Extract the [X, Y] coordinate from the center of the cell holding the provided text.  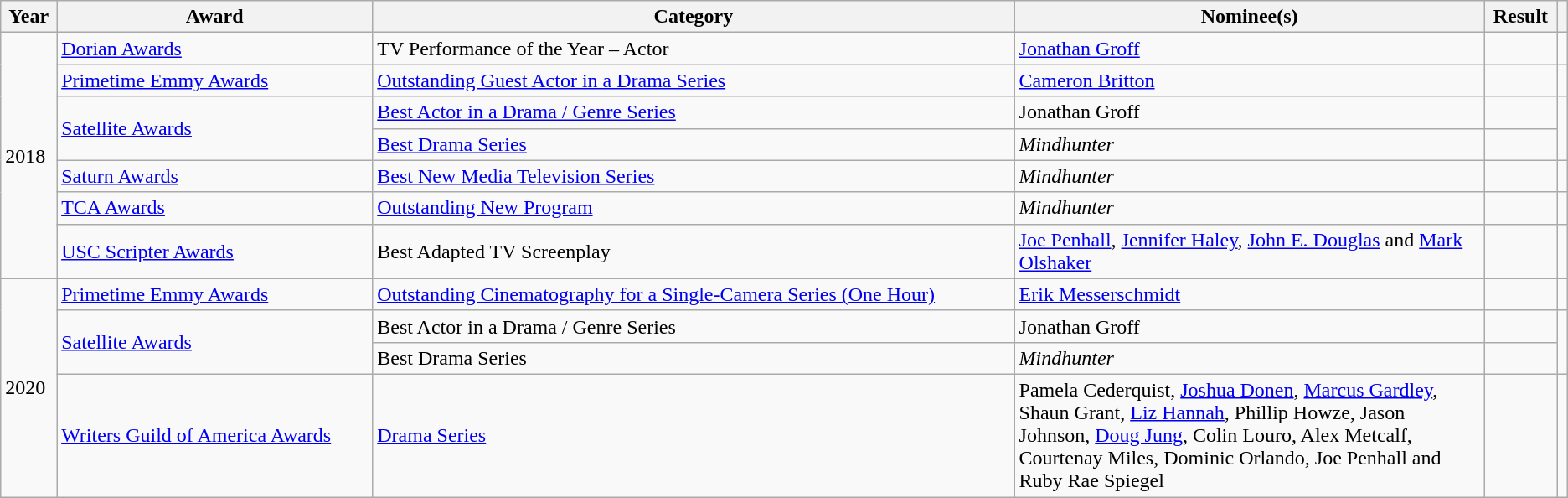
Saturn Awards [214, 176]
Best New Media Television Series [694, 176]
USC Scripter Awards [214, 252]
TCA Awards [214, 208]
Joe Penhall, Jennifer Haley, John E. Douglas and Mark Olshaker [1250, 252]
2018 [28, 156]
Result [1520, 17]
Best Adapted TV Screenplay [694, 252]
Cameron Britton [1250, 80]
Dorian Awards [214, 49]
Erik Messerschmidt [1250, 294]
Outstanding Guest Actor in a Drama Series [694, 80]
Nominee(s) [1250, 17]
Writers Guild of America Awards [214, 435]
Award [214, 17]
Drama Series [694, 435]
Category [694, 17]
Outstanding Cinematography for a Single-Camera Series (One Hour) [694, 294]
Year [28, 17]
Outstanding New Program [694, 208]
TV Performance of the Year – Actor [694, 49]
2020 [28, 387]
